Return the [x, y] coordinate for the center point of the cell that contains the specified text.  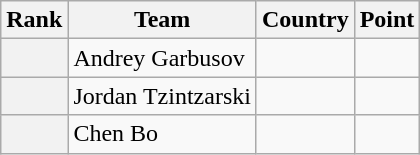
Point [387, 20]
Rank [34, 20]
Team [162, 20]
Country [305, 20]
Andrey Garbusov [162, 58]
Jordan Tzintzarski [162, 96]
Chen Bo [162, 134]
